From the cell containing the given text, extract its center point as (x, y) coordinate. 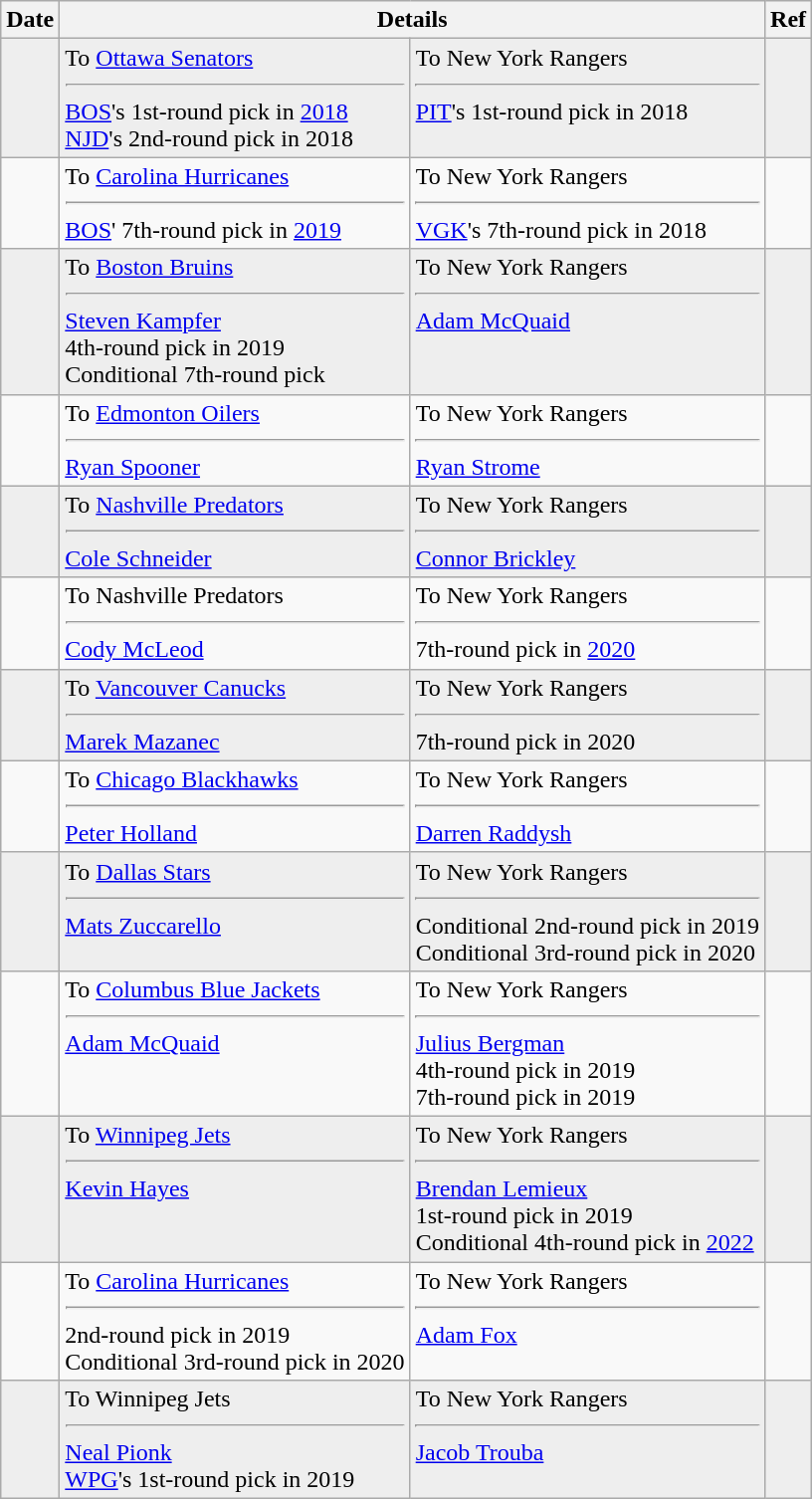
To Carolina Hurricanes2nd-round pick in 2019Conditional 3rd-round pick in 2020 (235, 1322)
Date (30, 20)
To New York RangersAdam Fox (587, 1322)
To New York RangersBrendan Lemieux1st-round pick in 2019Conditional 4th-round pick in 2022 (587, 1188)
To New York RangersConnor Brickley (587, 532)
To Nashville PredatorsCody McLeod (235, 623)
To New York RangersJulius Bergman4th-round pick in 20197th-round pick in 2019 (587, 1043)
To New York RangersDarren Raddysh (587, 806)
To Vancouver CanucksMarek Mazanec (235, 715)
To Dallas StarsMats Zuccarello (235, 912)
To Carolina HurricanesBOS' 7th-round pick in 2019 (235, 203)
To Chicago BlackhawksPeter Holland (235, 806)
To New York RangersVGK's 7th-round pick in 2018 (587, 203)
To New York RangersJacob Trouba (587, 1439)
Ref (788, 20)
To New York RangersPIT's 1st-round pick in 2018 (587, 98)
To New York RangersConditional 2nd-round pick in 2019Conditional 3rd-round pick in 2020 (587, 912)
To Columbus Blue JacketsAdam McQuaid (235, 1043)
Details (412, 20)
To Ottawa SenatorsBOS's 1st-round pick in 2018NJD's 2nd-round pick in 2018 (235, 98)
To Winnipeg JetsKevin Hayes (235, 1188)
To New York RangersAdam McQuaid (587, 321)
To Winnipeg JetsNeal PionkWPG's 1st-round pick in 2019 (235, 1439)
To New York RangersRyan Strome (587, 440)
To Edmonton OilersRyan Spooner (235, 440)
To Nashville PredatorsCole Schneider (235, 532)
To Boston BruinsSteven Kampfer4th-round pick in 2019Conditional 7th-round pick (235, 321)
